Find where the given text appears and provide that cell's center as [X, Y] coordinate. 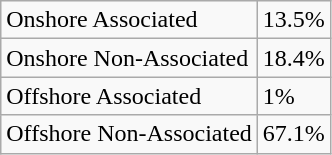
Onshore Non-Associated [130, 58]
1% [294, 96]
18.4% [294, 58]
67.1% [294, 134]
Onshore Associated [130, 20]
Offshore Associated [130, 96]
Offshore Non-Associated [130, 134]
13.5% [294, 20]
